Detect which cell encompasses the target text, then output its [x, y] center coordinate. 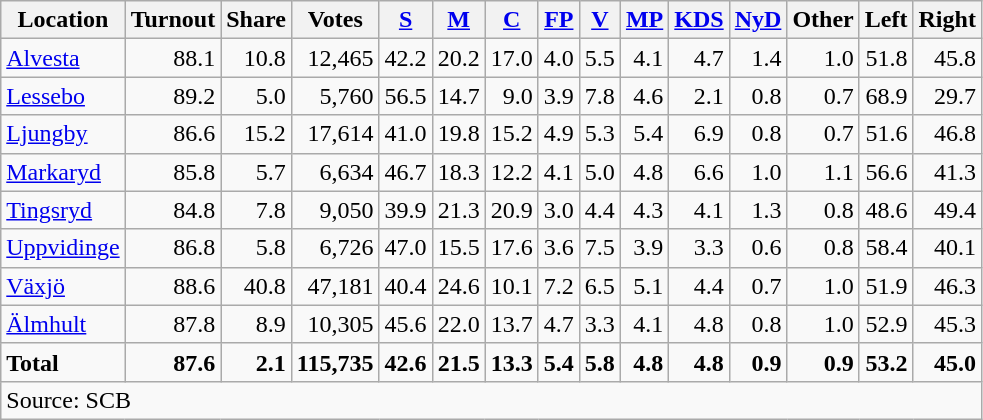
87.6 [173, 362]
3.6 [558, 248]
6.6 [699, 172]
Location [63, 20]
45.3 [947, 324]
47,181 [335, 286]
Other [823, 20]
7.2 [558, 286]
4.0 [558, 58]
6.5 [600, 286]
M [458, 20]
41.0 [406, 134]
14.7 [458, 96]
20.9 [512, 210]
5.7 [256, 172]
58.4 [886, 248]
52.9 [886, 324]
Right [947, 20]
40.8 [256, 286]
Älmhult [63, 324]
21.5 [458, 362]
39.9 [406, 210]
6,634 [335, 172]
Markaryd [63, 172]
Växjö [63, 286]
Tingsryd [63, 210]
NyD [758, 20]
5,760 [335, 96]
40.4 [406, 286]
Source: SCB [492, 400]
53.2 [886, 362]
5.3 [600, 134]
1.4 [758, 58]
84.8 [173, 210]
3.0 [558, 210]
C [512, 20]
88.1 [173, 58]
Total [63, 362]
Alvesta [63, 58]
1.1 [823, 172]
17,614 [335, 134]
46.8 [947, 134]
9,050 [335, 210]
13.3 [512, 362]
46.7 [406, 172]
42.2 [406, 58]
45.6 [406, 324]
86.6 [173, 134]
56.6 [886, 172]
18.3 [458, 172]
Turnout [173, 20]
41.3 [947, 172]
4.6 [644, 96]
17.0 [512, 58]
0.6 [758, 248]
Uppvidinge [63, 248]
22.0 [458, 324]
51.8 [886, 58]
115,735 [335, 362]
51.6 [886, 134]
48.6 [886, 210]
40.1 [947, 248]
Left [886, 20]
89.2 [173, 96]
Share [256, 20]
10,305 [335, 324]
51.9 [886, 286]
6,726 [335, 248]
29.7 [947, 96]
13.7 [512, 324]
5.5 [600, 58]
Lessebo [63, 96]
FP [558, 20]
17.6 [512, 248]
88.6 [173, 286]
15.5 [458, 248]
10.8 [256, 58]
5.1 [644, 286]
47.0 [406, 248]
MP [644, 20]
Votes [335, 20]
7.5 [600, 248]
4.9 [558, 134]
12,465 [335, 58]
KDS [699, 20]
6.9 [699, 134]
85.8 [173, 172]
42.6 [406, 362]
S [406, 20]
19.8 [458, 134]
24.6 [458, 286]
V [600, 20]
86.8 [173, 248]
45.8 [947, 58]
4.3 [644, 210]
9.0 [512, 96]
10.1 [512, 286]
Ljungby [63, 134]
49.4 [947, 210]
8.9 [256, 324]
45.0 [947, 362]
68.9 [886, 96]
20.2 [458, 58]
46.3 [947, 286]
21.3 [458, 210]
12.2 [512, 172]
87.8 [173, 324]
1.3 [758, 210]
56.5 [406, 96]
